Identify which cell holds the provided text, then report its (X, Y) central coordinate. 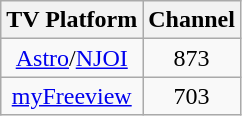
myFreeview (72, 96)
Channel (192, 20)
703 (192, 96)
TV Platform (72, 20)
Astro/NJOI (72, 58)
873 (192, 58)
